Identify which cell holds the provided text, then report its [X, Y] central coordinate. 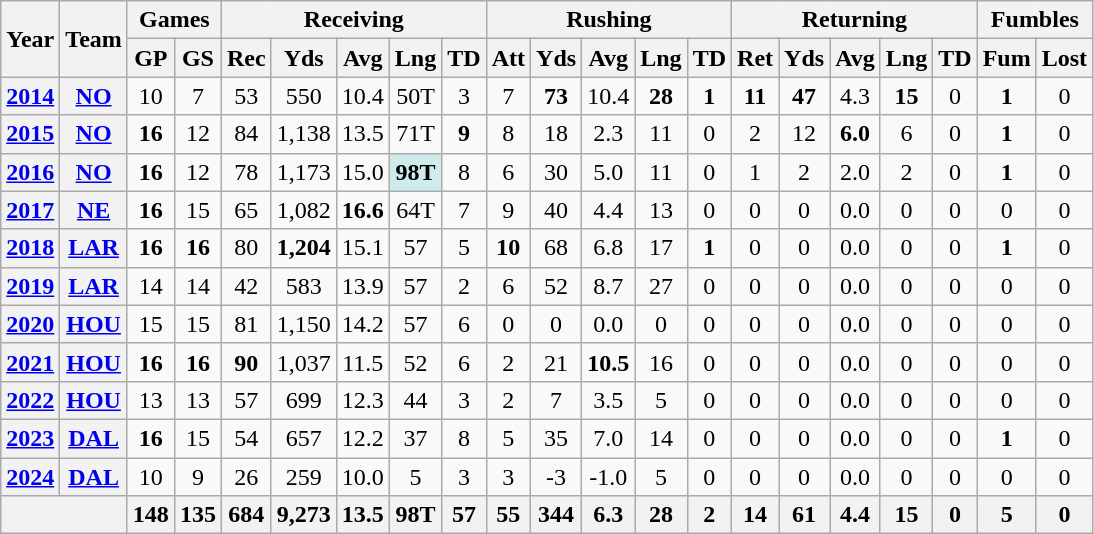
30 [556, 172]
Fum [1006, 58]
2017 [30, 210]
-1.0 [608, 477]
71T [415, 134]
4.3 [856, 96]
21 [556, 362]
2023 [30, 438]
148 [150, 515]
2020 [30, 324]
40 [556, 210]
6.0 [856, 134]
550 [304, 96]
18 [556, 134]
2019 [30, 286]
78 [246, 172]
2016 [30, 172]
Games [174, 20]
344 [556, 515]
44 [415, 400]
37 [415, 438]
2014 [30, 96]
699 [304, 400]
135 [198, 515]
73 [556, 96]
81 [246, 324]
54 [246, 438]
10.5 [608, 362]
Lost [1064, 58]
Rec [246, 58]
259 [304, 477]
2.3 [608, 134]
Fumbles [1034, 20]
-3 [556, 477]
47 [804, 96]
35 [556, 438]
12.3 [362, 400]
1,082 [304, 210]
8.7 [608, 286]
Rushing [608, 20]
GS [198, 58]
61 [804, 515]
1,138 [304, 134]
1,204 [304, 248]
16.6 [362, 210]
2015 [30, 134]
15.0 [362, 172]
64T [415, 210]
68 [556, 248]
NE [94, 210]
50T [415, 96]
80 [246, 248]
55 [508, 515]
Year [30, 39]
Receiving [354, 20]
6.3 [608, 515]
15.1 [362, 248]
5.0 [608, 172]
2.0 [856, 172]
26 [246, 477]
17 [661, 248]
6.8 [608, 248]
13.9 [362, 286]
1,173 [304, 172]
2018 [30, 248]
1,150 [304, 324]
9,273 [304, 515]
1,037 [304, 362]
2021 [30, 362]
Ret [756, 58]
90 [246, 362]
65 [246, 210]
27 [661, 286]
10.0 [362, 477]
3.5 [608, 400]
657 [304, 438]
2022 [30, 400]
583 [304, 286]
12.2 [362, 438]
Team [94, 39]
2024 [30, 477]
Att [508, 58]
Returning [855, 20]
14.2 [362, 324]
7.0 [608, 438]
GP [150, 58]
84 [246, 134]
53 [246, 96]
11.5 [362, 362]
684 [246, 515]
42 [246, 286]
